Scan for the cell matching the given text and deliver its (X, Y) coordinate at center. 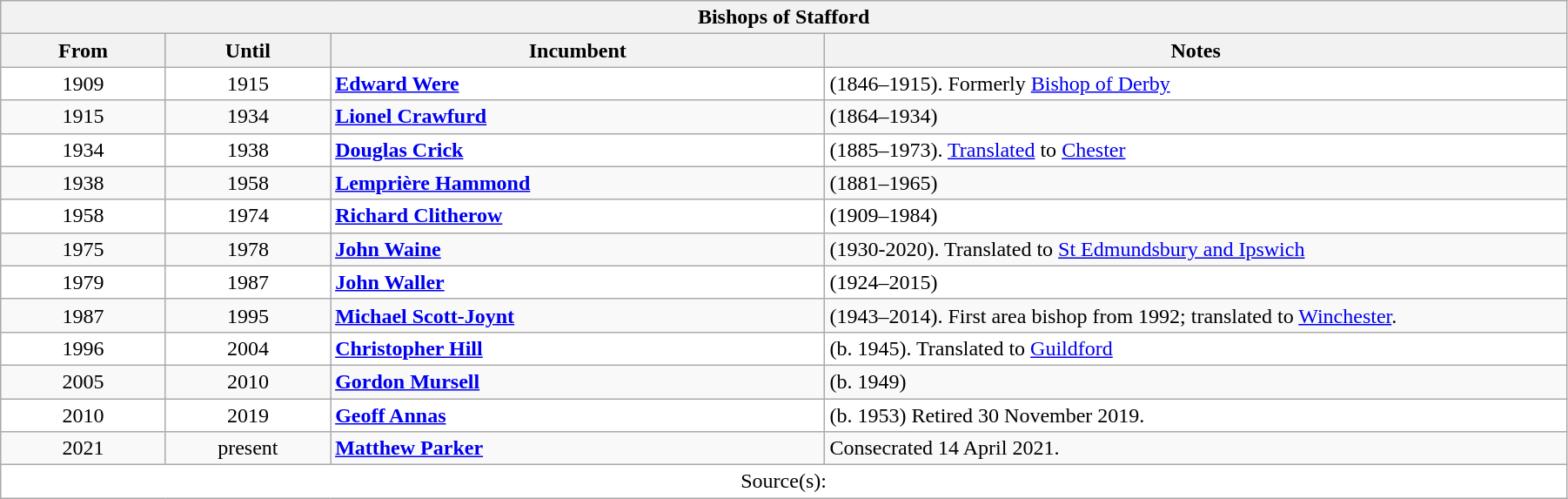
present (247, 448)
Christopher Hill (578, 348)
Source(s): (784, 482)
Notes (1196, 51)
Until (247, 51)
(1846–1915). Formerly Bishop of Derby (1196, 84)
(1885–1973). Translated to Chester (1196, 150)
Matthew Parker (578, 448)
Edward Were (578, 84)
2019 (247, 415)
1978 (247, 249)
(b. 1945). Translated to Guildford (1196, 348)
1975 (84, 249)
(b. 1949) (1196, 381)
Gordon Mursell (578, 381)
Douglas Crick (578, 150)
Richard Clitherow (578, 216)
(1930-2020). Translated to St Edmundsbury and Ipswich (1196, 249)
2005 (84, 381)
(b. 1953) Retired 30 November 2019. (1196, 415)
(1924–2015) (1196, 282)
Michael Scott-Joynt (578, 315)
1909 (84, 84)
Lemprière Hammond (578, 183)
(1943–2014). First area bishop from 1992; translated to Winchester. (1196, 315)
1974 (247, 216)
Bishops of Stafford (784, 17)
(1864–1934) (1196, 117)
1979 (84, 282)
1996 (84, 348)
John Waine (578, 249)
2021 (84, 448)
Consecrated 14 April 2021. (1196, 448)
1995 (247, 315)
From (84, 51)
Lionel Crawfurd (578, 117)
Geoff Annas (578, 415)
2004 (247, 348)
John Waller (578, 282)
(1909–1984) (1196, 216)
(1881–1965) (1196, 183)
Incumbent (578, 51)
